Provide the [X, Y] coordinate of the cell's center where the given text is located.  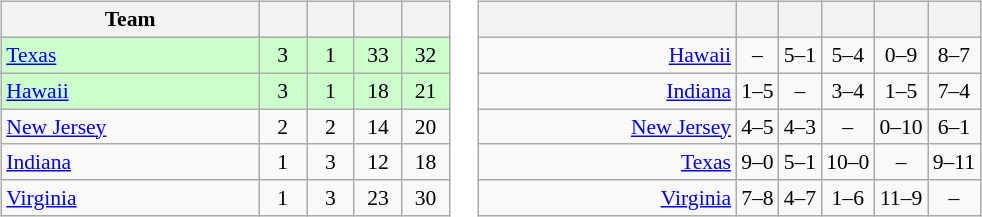
0–10 [900, 127]
10–0 [848, 162]
4–3 [800, 127]
33 [378, 55]
8–7 [954, 55]
23 [378, 198]
3–4 [848, 91]
30 [426, 198]
7–8 [758, 198]
9–11 [954, 162]
4–7 [800, 198]
9–0 [758, 162]
5–4 [848, 55]
11–9 [900, 198]
32 [426, 55]
14 [378, 127]
21 [426, 91]
0–9 [900, 55]
7–4 [954, 91]
Team [130, 20]
4–5 [758, 127]
1–6 [848, 198]
20 [426, 127]
12 [378, 162]
6–1 [954, 127]
